Determine the (X, Y) coordinate at the center of the cell enclosing the given text.  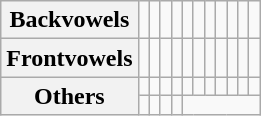
Frontvowels (70, 58)
Backvowels (70, 20)
Others (70, 96)
